Capture the cell that displays the provided text and extract its [X, Y] central coordinate. 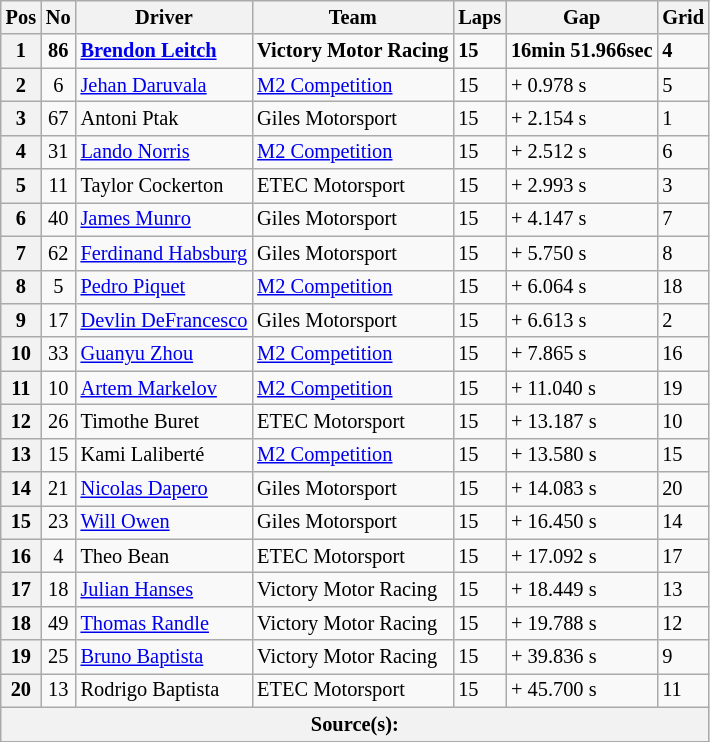
67 [58, 118]
+ 17.092 s [582, 556]
62 [58, 253]
Timothe Buret [164, 421]
Team [352, 17]
Brendon Leitch [164, 51]
Devlin DeFrancesco [164, 320]
Bruno Baptista [164, 657]
+ 11.040 s [582, 388]
Laps [480, 17]
Antoni Ptak [164, 118]
33 [58, 354]
James Munro [164, 219]
+ 6.064 s [582, 287]
Taylor Cockerton [164, 186]
25 [58, 657]
+ 18.449 s [582, 589]
Kami Laliberté [164, 455]
Jehan Daruvala [164, 85]
23 [58, 522]
+ 2.993 s [582, 186]
16min 51.966sec [582, 51]
+ 19.788 s [582, 623]
Julian Hanses [164, 589]
Grid [683, 17]
+ 7.865 s [582, 354]
No [58, 17]
+ 6.613 s [582, 320]
+ 16.450 s [582, 522]
+ 39.836 s [582, 657]
Source(s): [355, 724]
+ 2.154 s [582, 118]
31 [58, 152]
21 [58, 489]
Gap [582, 17]
Pos [21, 17]
Thomas Randle [164, 623]
Pedro Piquet [164, 287]
Nicolas Dapero [164, 489]
+ 13.187 s [582, 421]
+ 4.147 s [582, 219]
Rodrigo Baptista [164, 690]
+ 45.700 s [582, 690]
+ 13.580 s [582, 455]
49 [58, 623]
+ 14.083 s [582, 489]
40 [58, 219]
+ 2.512 s [582, 152]
+ 5.750 s [582, 253]
Guanyu Zhou [164, 354]
Will Owen [164, 522]
+ 0.978 s [582, 85]
26 [58, 421]
86 [58, 51]
Artem Markelov [164, 388]
Theo Bean [164, 556]
Ferdinand Habsburg [164, 253]
Driver [164, 17]
Lando Norris [164, 152]
